Pinpoint the cell where the given text exists, returning its [X, Y] midpoint coordinate. 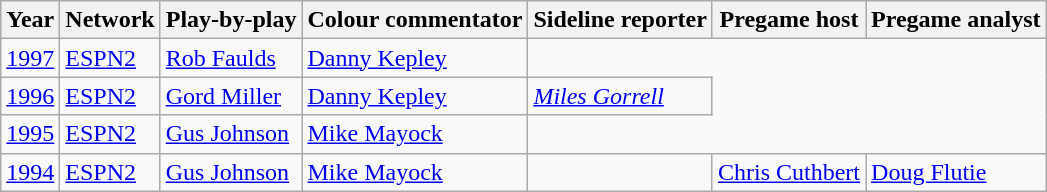
Colour commentator [415, 20]
Network [110, 20]
Doug Flutie [956, 172]
Year [30, 20]
Pregame host [788, 20]
1995 [30, 134]
Chris Cuthbert [788, 172]
Play-by-play [231, 20]
1994 [30, 172]
Miles Gorrell [620, 96]
Gord Miller [231, 96]
Sideline reporter [620, 20]
Rob Faulds [231, 58]
Pregame analyst [956, 20]
1996 [30, 96]
1997 [30, 58]
